For the text-containing cell, return its midpoint in [x, y] coordinate format. 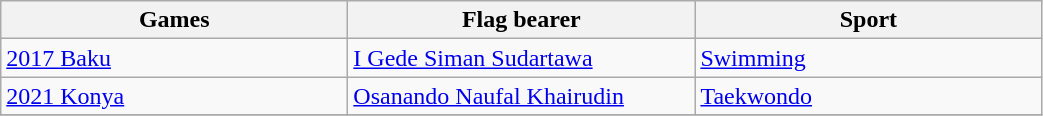
Taekwondo [868, 96]
2017 Baku [174, 58]
Swimming [868, 58]
Osanando Naufal Khairudin [522, 96]
Flag bearer [522, 20]
Sport [868, 20]
2021 Konya [174, 96]
I Gede Siman Sudartawa [522, 58]
Games [174, 20]
